Locate the cell with the specified text and output its [x, y] center coordinate. 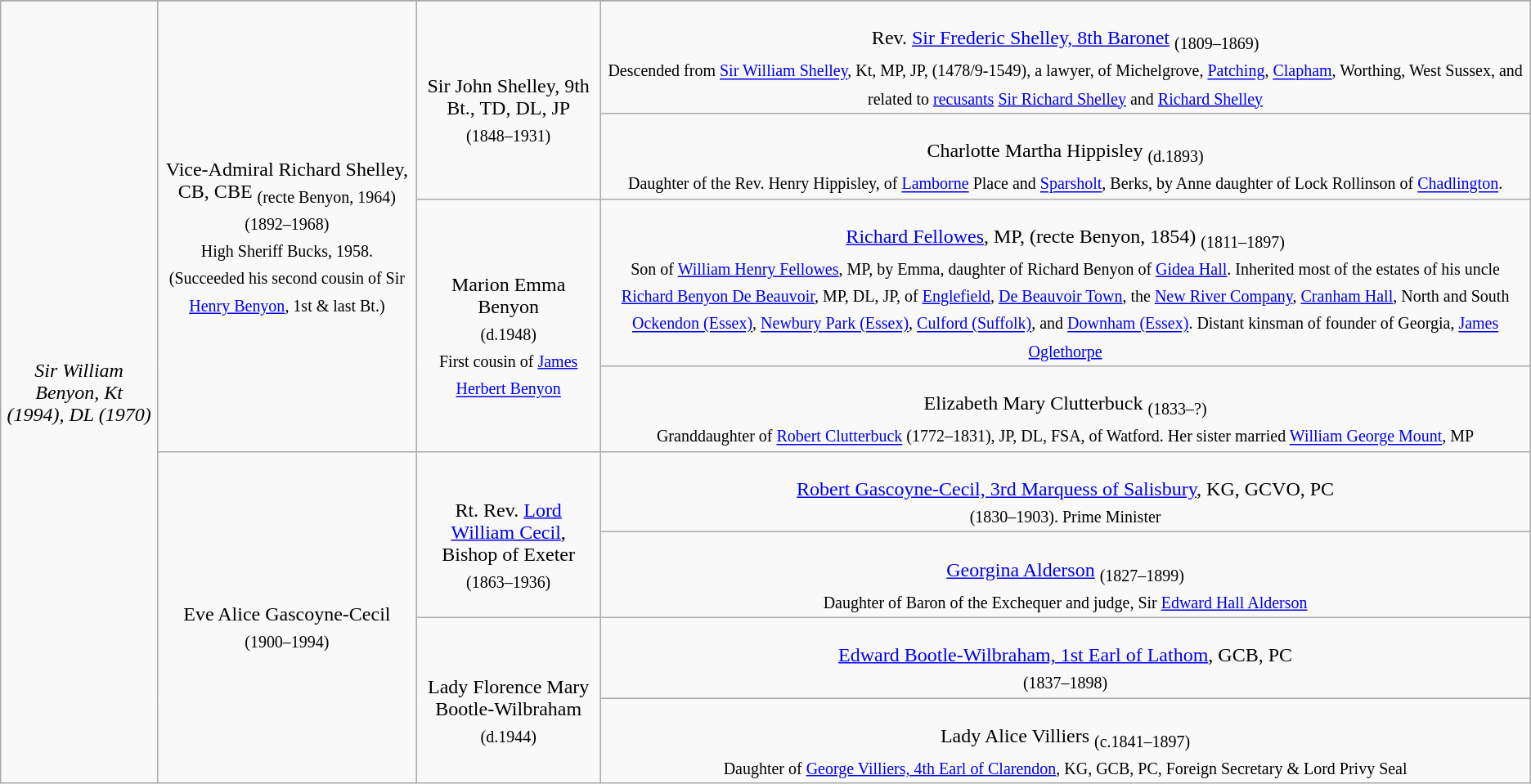
Georgina Alderson (1827–1899)Daughter of Baron of the Exchequer and judge, Sir Edward Hall Alderson [1065, 576]
Robert Gascoyne-Cecil, 3rd Marquess of Salisbury, KG, GCVO, PC(1830–1903). Prime Minister [1065, 491]
Eve Alice Gascoyne-Cecil(1900–1994) [286, 617]
Edward Bootle-Wilbraham, 1st Earl of Lathom, GCB, PC(1837–1898) [1065, 657]
Lady Alice Villiers (c.1841–1897)Daughter of George Villiers, 4th Earl of Clarendon, KG, GCB, PC, Foreign Secretary & Lord Privy Seal [1065, 741]
Rt. Rev. Lord William Cecil, Bishop of Exeter(1863–1936) [509, 535]
Lady Florence Mary Bootle-Wilbraham(d.1944) [509, 700]
Sir William Benyon, Kt (1994), DL (1970) [79, 392]
Sir John Shelley, 9th Bt., TD, DL, JP(1848–1931) [509, 100]
Marion Emma Benyon(d.1948) First cousin of James Herbert Benyon [509, 325]
